Detect which cell encompasses the target text, then output its (X, Y) center coordinate. 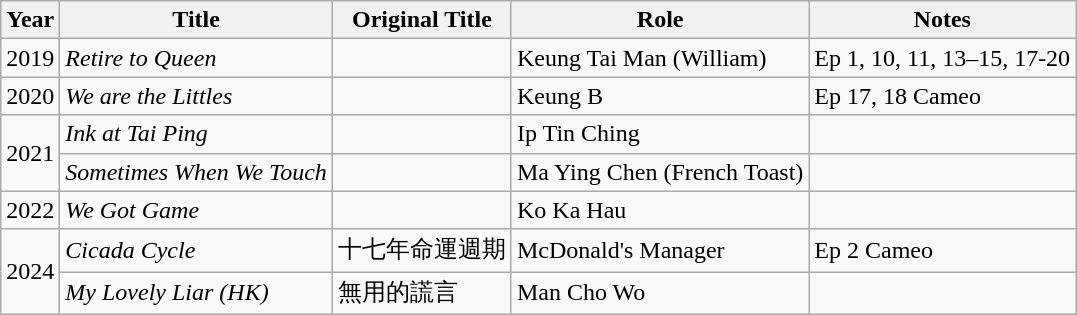
McDonald's Manager (660, 250)
2022 (30, 210)
Ink at Tai Ping (196, 134)
Keung B (660, 96)
無用的謊言 (422, 294)
2024 (30, 272)
Retire to Queen (196, 58)
We are the Littles (196, 96)
Ep 2 Cameo (942, 250)
Ep 1, 10, 11, 13–15, 17-20 (942, 58)
Ko Ka Hau (660, 210)
2020 (30, 96)
Sometimes When We Touch (196, 172)
Ma Ying Chen (French Toast) (660, 172)
Man Cho Wo (660, 294)
Keung Tai Man (William) (660, 58)
Year (30, 20)
Role (660, 20)
Ep 17, 18 Cameo (942, 96)
Original Title (422, 20)
2021 (30, 153)
Ip Tin Ching (660, 134)
My Lovely Liar (HK) (196, 294)
Cicada Cycle (196, 250)
十七年命運週期 (422, 250)
We Got Game (196, 210)
2019 (30, 58)
Title (196, 20)
Notes (942, 20)
